Scan for the cell matching the given text and deliver its [X, Y] coordinate at center. 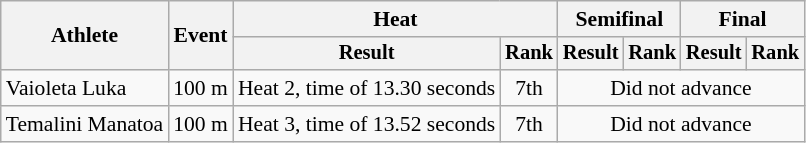
Final [742, 19]
Temalini Manatoa [84, 124]
Event [200, 36]
Heat [396, 19]
Heat 3, time of 13.52 seconds [366, 124]
Vaioleta Luka [84, 88]
Semifinal [620, 19]
Heat 2, time of 13.30 seconds [366, 88]
Athlete [84, 36]
